For the text-containing cell, return its midpoint in (x, y) coordinate format. 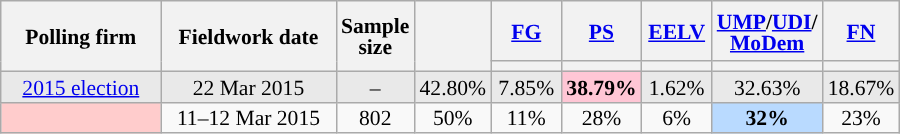
50% (452, 118)
1.62% (677, 86)
28% (601, 118)
Fieldwork date (248, 36)
PS (601, 31)
6% (677, 118)
– (375, 86)
FN (862, 31)
23% (862, 118)
FG (526, 31)
EELV (677, 31)
18.67% (862, 86)
7.85% (526, 86)
22 Mar 2015 (248, 86)
2015 election (81, 86)
Samplesize (375, 36)
11% (526, 118)
38.79% (601, 86)
42.80% (452, 86)
32% (768, 118)
32.63% (768, 86)
UMP/UDI/MoDem (768, 31)
802 (375, 118)
11–12 Mar 2015 (248, 118)
Polling firm (81, 36)
